Output the (X, Y) coordinate of the center of the cell containing the given text.  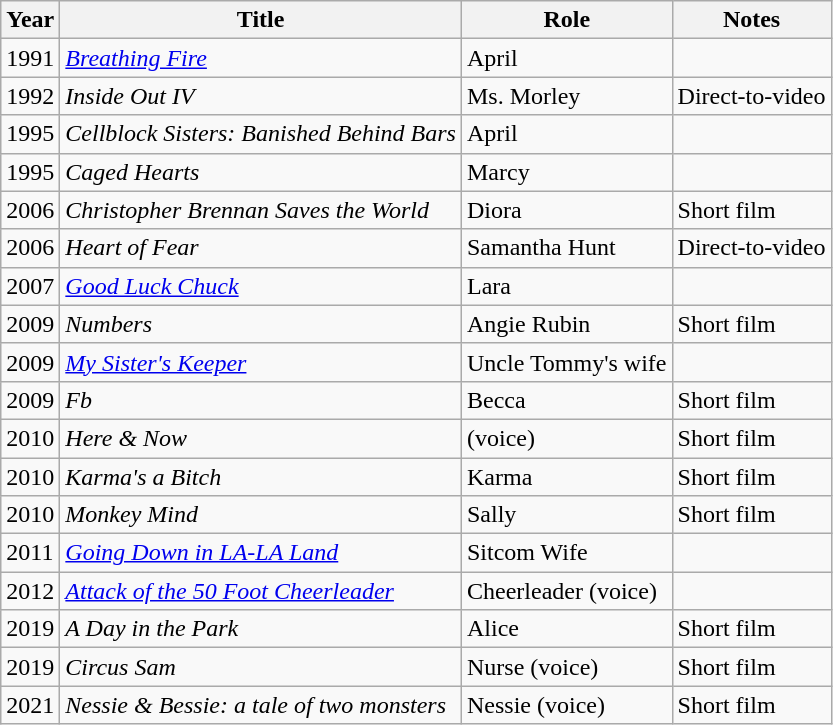
Alice (566, 629)
(voice) (566, 438)
Cellblock Sisters: Banished Behind Bars (261, 134)
Nurse (voice) (566, 667)
Diora (566, 210)
Uncle Tommy's wife (566, 362)
1992 (30, 96)
1991 (30, 58)
Going Down in LA-LA Land (261, 553)
Monkey Mind (261, 515)
Becca (566, 400)
Title (261, 20)
Breathing Fire (261, 58)
Lara (566, 286)
Heart of Fear (261, 248)
Marcy (566, 172)
Nessie (voice) (566, 705)
Role (566, 20)
Angie Rubin (566, 324)
Notes (752, 20)
Fb (261, 400)
Caged Hearts (261, 172)
Nessie & Bessie: a tale of two monsters (261, 705)
A Day in the Park (261, 629)
2007 (30, 286)
Karma's a Bitch (261, 477)
Circus Sam (261, 667)
My Sister's Keeper (261, 362)
Attack of the 50 Foot Cheerleader (261, 591)
Year (30, 20)
Numbers (261, 324)
2012 (30, 591)
Cheerleader (voice) (566, 591)
Good Luck Chuck (261, 286)
2021 (30, 705)
Here & Now (261, 438)
2011 (30, 553)
Christopher Brennan Saves the World (261, 210)
Inside Out IV (261, 96)
Ms. Morley (566, 96)
Samantha Hunt (566, 248)
Sitcom Wife (566, 553)
Karma (566, 477)
Sally (566, 515)
